Return the [x, y] coordinate for the center point of the cell that contains the specified text.  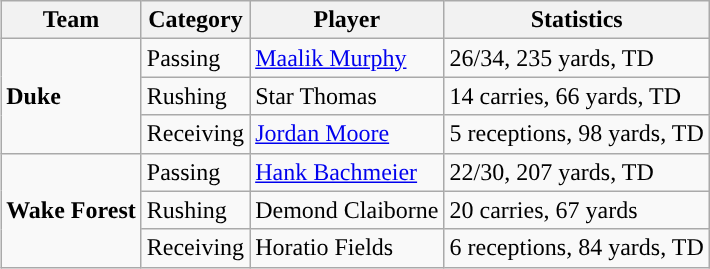
6 receptions, 84 yards, TD [576, 248]
14 carries, 66 yards, TD [576, 96]
Statistics [576, 20]
20 carries, 67 yards [576, 210]
Demond Claiborne [347, 210]
Jordan Moore [347, 134]
Horatio Fields [347, 248]
22/30, 207 yards, TD [576, 172]
Player [347, 20]
Team [72, 20]
5 receptions, 98 yards, TD [576, 134]
Category [195, 20]
Wake Forest [72, 210]
Hank Bachmeier [347, 172]
26/34, 235 yards, TD [576, 58]
Maalik Murphy [347, 58]
Star Thomas [347, 96]
Duke [72, 96]
